Find where the given text appears and provide that cell's center as [X, Y] coordinate. 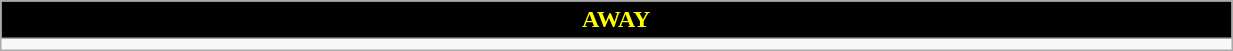
AWAY [616, 20]
